Pinpoint the cell where the given text exists, returning its [x, y] midpoint coordinate. 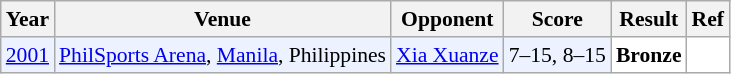
Opponent [448, 19]
Bronze [649, 55]
Ref [708, 19]
Year [28, 19]
Venue [222, 19]
Result [649, 19]
7–15, 8–15 [558, 55]
PhilSports Arena, Manila, Philippines [222, 55]
Score [558, 19]
2001 [28, 55]
Xia Xuanze [448, 55]
